Determine the [x, y] coordinate at the center of the cell enclosing the given text.  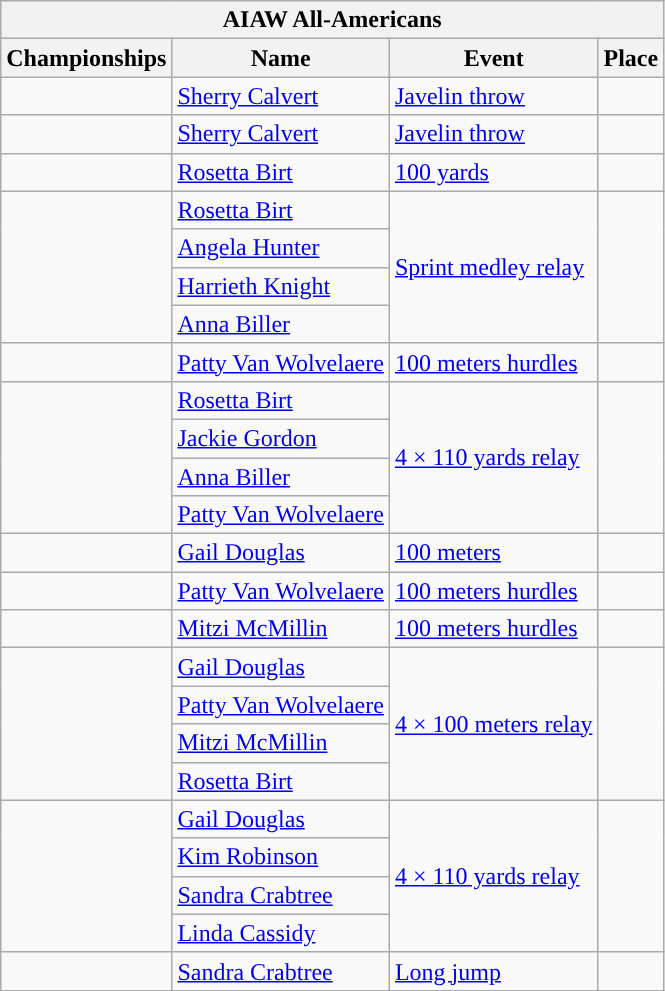
Jackie Gordon [281, 438]
AIAW All-Americans [332, 20]
Linda Cassidy [281, 933]
Kim Robinson [281, 857]
Harrieth Knight [281, 286]
4 × 100 meters relay [494, 724]
Long jump [494, 971]
Event [494, 58]
100 meters [494, 553]
Sprint medley relay [494, 267]
Place [631, 58]
100 yards [494, 172]
Angela Hunter [281, 248]
Championships [86, 58]
Name [281, 58]
